Search for the cell housing the specified text and yield its [X, Y] center coordinate. 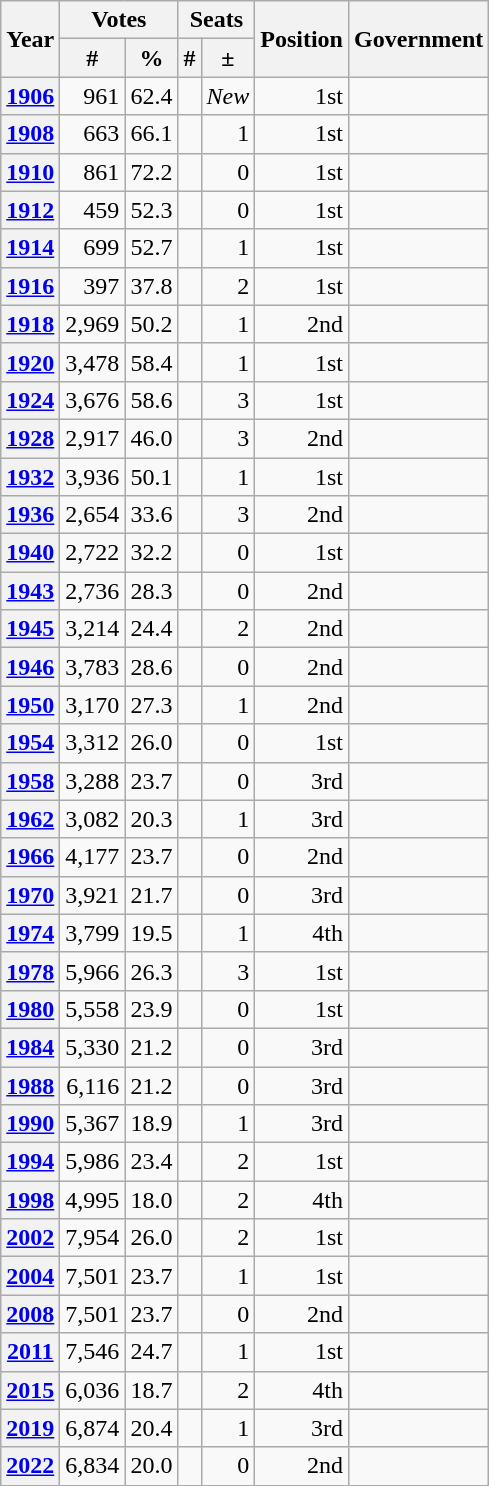
5,330 [92, 1047]
33.6 [152, 515]
2002 [30, 1238]
2015 [30, 1390]
7,954 [92, 1238]
58.6 [152, 400]
1978 [30, 971]
5,986 [92, 1162]
1908 [30, 134]
6,874 [92, 1428]
50.1 [152, 477]
397 [92, 286]
19.5 [152, 933]
1966 [30, 857]
26.3 [152, 971]
27.3 [152, 705]
2,722 [92, 553]
3,676 [92, 400]
3,936 [92, 477]
1980 [30, 1009]
3,082 [92, 819]
6,834 [92, 1466]
3,288 [92, 781]
5,966 [92, 971]
Seats [216, 20]
3,214 [92, 629]
58.4 [152, 362]
6,116 [92, 1085]
Position [302, 39]
1958 [30, 781]
1918 [30, 324]
699 [92, 248]
46.0 [152, 438]
1988 [30, 1085]
20.3 [152, 819]
6,036 [92, 1390]
18.0 [152, 1200]
1946 [30, 667]
1914 [30, 248]
4,995 [92, 1200]
1970 [30, 895]
3,799 [92, 933]
1984 [30, 1047]
24.7 [152, 1352]
1932 [30, 477]
62.4 [152, 96]
1954 [30, 743]
21.7 [152, 895]
23.4 [152, 1162]
2022 [30, 1466]
2,969 [92, 324]
37.8 [152, 286]
961 [92, 96]
2004 [30, 1276]
24.4 [152, 629]
1950 [30, 705]
1943 [30, 591]
1974 [30, 933]
2,917 [92, 438]
7,546 [92, 1352]
2,736 [92, 591]
3,312 [92, 743]
3,783 [92, 667]
1940 [30, 553]
1916 [30, 286]
1928 [30, 438]
2,654 [92, 515]
66.1 [152, 134]
28.3 [152, 591]
1990 [30, 1124]
20.0 [152, 1466]
1962 [30, 819]
663 [92, 134]
± [228, 58]
18.9 [152, 1124]
New [228, 96]
459 [92, 210]
50.2 [152, 324]
20.4 [152, 1428]
23.9 [152, 1009]
4,177 [92, 857]
2019 [30, 1428]
1994 [30, 1162]
2008 [30, 1314]
32.2 [152, 553]
1906 [30, 96]
1945 [30, 629]
2011 [30, 1352]
1912 [30, 210]
1920 [30, 362]
1998 [30, 1200]
3,921 [92, 895]
1924 [30, 400]
52.7 [152, 248]
28.6 [152, 667]
5,367 [92, 1124]
861 [92, 172]
Year [30, 39]
5,558 [92, 1009]
% [152, 58]
72.2 [152, 172]
1910 [30, 172]
52.3 [152, 210]
3,170 [92, 705]
18.7 [152, 1390]
1936 [30, 515]
Government [418, 39]
Votes [119, 20]
3,478 [92, 362]
